Find where the given text appears and provide that cell's center as [x, y] coordinate. 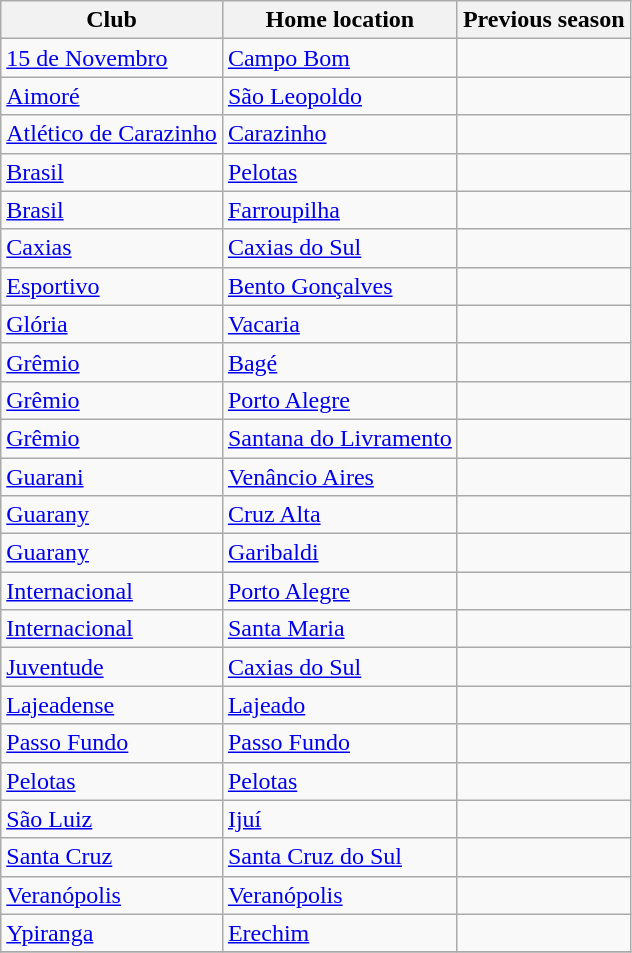
Glória [112, 324]
Carazinho [340, 134]
Lajeadense [112, 705]
Santa Cruz do Sul [340, 857]
Campo Bom [340, 58]
Santa Maria [340, 629]
Caxias [112, 248]
Farroupilha [340, 210]
Juventude [112, 667]
São Luiz [112, 819]
Bagé [340, 362]
Bento Gonçalves [340, 286]
Esportivo [112, 286]
Garibaldi [340, 553]
Guarani [112, 477]
Club [112, 20]
15 de Novembro [112, 58]
Santa Cruz [112, 857]
Venâncio Aires [340, 477]
Santana do Livramento [340, 438]
Aimoré [112, 96]
Ijuí [340, 819]
Home location [340, 20]
São Leopoldo [340, 96]
Previous season [544, 20]
Vacaria [340, 324]
Lajeado [340, 705]
Erechim [340, 933]
Atlético de Carazinho [112, 134]
Cruz Alta [340, 515]
Ypiranga [112, 933]
